Locate the cell with the specified text and output its (X, Y) center coordinate. 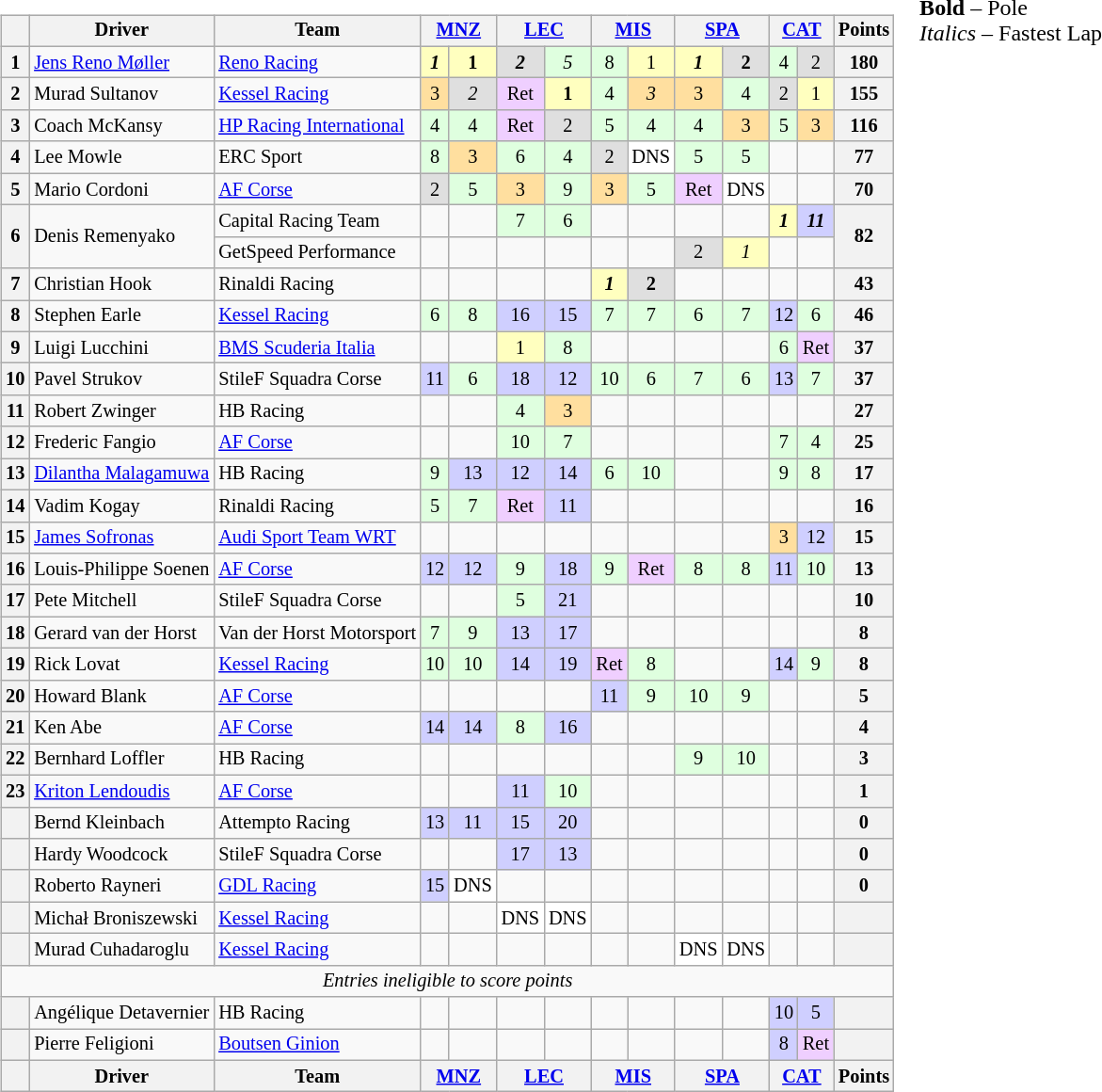
Reno Racing (317, 62)
Hardy Woodcock (121, 855)
77 (864, 157)
Dilantha Malagamuwa (121, 474)
180 (864, 62)
Louis-Philippe Soenen (121, 570)
Kriton Lendoudis (121, 791)
Frederic Fangio (121, 442)
Murad Cuhadaroglu (121, 950)
Christian Hook (121, 284)
Boutsen Ginion (317, 1045)
46 (864, 316)
GetSpeed Performance (317, 252)
Bernd Kleinbach (121, 823)
Van der Horst Motorsport (317, 633)
Gerard van der Horst (121, 633)
Attempto Racing (317, 823)
Robert Zwinger (121, 411)
22 (15, 760)
116 (864, 126)
Entries ineligible to score points (448, 981)
Denis Remenyako (121, 237)
Pavel Strukov (121, 379)
Bernhard Loffler (121, 760)
Howard Blank (121, 696)
Murad Sultanov (121, 94)
25 (864, 442)
Pete Mitchell (121, 601)
ERC Sport (317, 157)
Luigi Lucchini (121, 347)
James Sofronas (121, 538)
23 (15, 791)
GDL Racing (317, 886)
70 (864, 189)
HP Racing International (317, 126)
43 (864, 284)
Stephen Earle (121, 316)
Coach McKansy (121, 126)
Vadim Kogay (121, 506)
Pierre Feligioni (121, 1045)
Michał Broniszewski (121, 918)
Audi Sport Team WRT (317, 538)
82 (864, 237)
Jens Reno Møller (121, 62)
155 (864, 94)
Ken Abe (121, 728)
Mario Cordoni (121, 189)
Capital Racing Team (317, 221)
Lee Mowle (121, 157)
Roberto Rayneri (121, 886)
Angélique Detavernier (121, 1013)
27 (864, 411)
BMS Scuderia Italia (317, 347)
Rick Lovat (121, 665)
